Output the (x, y) coordinate of the center of the cell containing the given text.  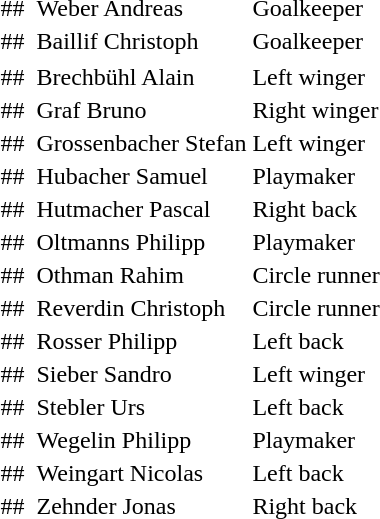
Oltmanns Philipp (142, 242)
Sieber Sandro (142, 374)
Wegelin Philipp (142, 440)
Weingart Nicolas (142, 473)
Hubacher Samuel (142, 176)
Rosser Philipp (142, 341)
Hutmacher Pascal (142, 209)
Graf Bruno (142, 110)
Baillif Christoph (142, 41)
Brechbühl Alain (142, 77)
Stebler Urs (142, 407)
Reverdin Christoph (142, 308)
Othman Rahim (142, 275)
Grossenbacher Stefan (142, 143)
